Detect which cell encompasses the target text, then output its [x, y] center coordinate. 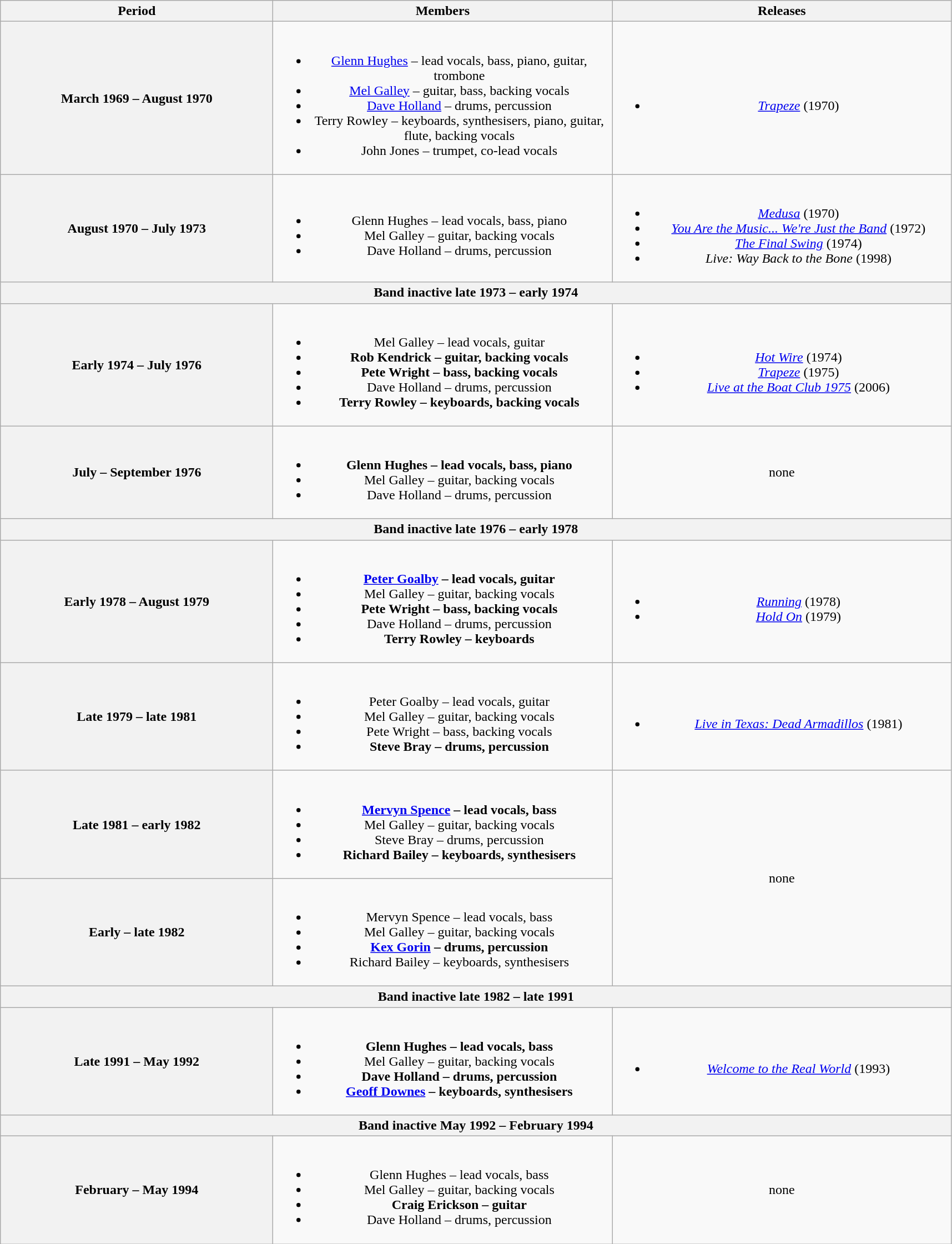
Hot Wire (1974)Trapeze (1975)Live at the Boat Club 1975 (2006) [782, 364]
March 1969 – August 1970 [137, 98]
Trapeze (1970) [782, 98]
Members [443, 11]
Early 1974 – July 1976 [137, 364]
July – September 1976 [137, 472]
Late 1979 – late 1981 [137, 716]
Peter Goalby – lead vocals, guitarMel Galley – guitar, backing vocalsPete Wright – bass, backing vocalsSteve Bray – drums, percussion [443, 716]
Band inactive late 1973 – early 1974 [476, 293]
Live in Texas: Dead Armadillos (1981) [782, 716]
Late 1981 – early 1982 [137, 824]
Mervyn Spence – lead vocals, bassMel Galley – guitar, backing vocalsKex Gorin – drums, percussionRichard Bailey – keyboards, synthesisers [443, 932]
Medusa (1970)You Are the Music... We're Just the Band (1972)The Final Swing (1974) Live: Way Back to the Bone (1998) [782, 228]
Band inactive late 1982 – late 1991 [476, 996]
Releases [782, 11]
Welcome to the Real World (1993) [782, 1061]
Band inactive May 1992 – February 1994 [476, 1126]
August 1970 – July 1973 [137, 228]
Band inactive late 1976 – early 1978 [476, 529]
Early – late 1982 [137, 932]
February – May 1994 [137, 1190]
Period [137, 11]
Glenn Hughes – lead vocals, bassMel Galley – guitar, backing vocalsCraig Erickson – guitarDave Holland – drums, percussion [443, 1190]
Running (1978)Hold On (1979) [782, 601]
Early 1978 – August 1979 [137, 601]
Mervyn Spence – lead vocals, bassMel Galley – guitar, backing vocalsSteve Bray – drums, percussionRichard Bailey – keyboards, synthesisers [443, 824]
Glenn Hughes – lead vocals, bassMel Galley – guitar, backing vocalsDave Holland – drums, percussionGeoff Downes – keyboards, synthesisers [443, 1061]
Late 1991 – May 1992 [137, 1061]
